Output the [x, y] coordinate of the center of the cell containing the given text.  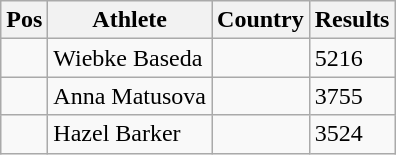
Wiebke Baseda [130, 58]
Athlete [130, 20]
Hazel Barker [130, 134]
Anna Matusova [130, 96]
Pos [24, 20]
5216 [352, 58]
3524 [352, 134]
Country [261, 20]
Results [352, 20]
3755 [352, 96]
